Locate the cell with the specified text and output its [X, Y] center coordinate. 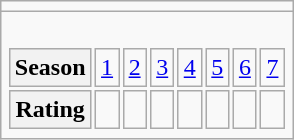
2 [134, 67]
1 [108, 67]
6 [246, 67]
Rating [50, 110]
Season [50, 67]
Season 1 2 3 4 5 6 7 Rating [146, 75]
4 [190, 67]
3 [162, 67]
5 [218, 67]
7 [272, 67]
